Provide the [X, Y] coordinate of the cell's center where the given text is located.  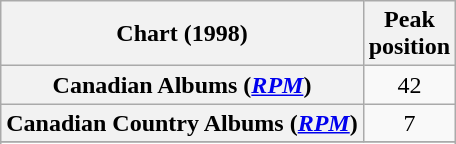
Chart (1998) [182, 34]
7 [409, 123]
Canadian Albums (RPM) [182, 85]
Peak position [409, 34]
Canadian Country Albums (RPM) [182, 123]
42 [409, 85]
